Determine the [X, Y] coordinate at the center of the cell enclosing the given text.  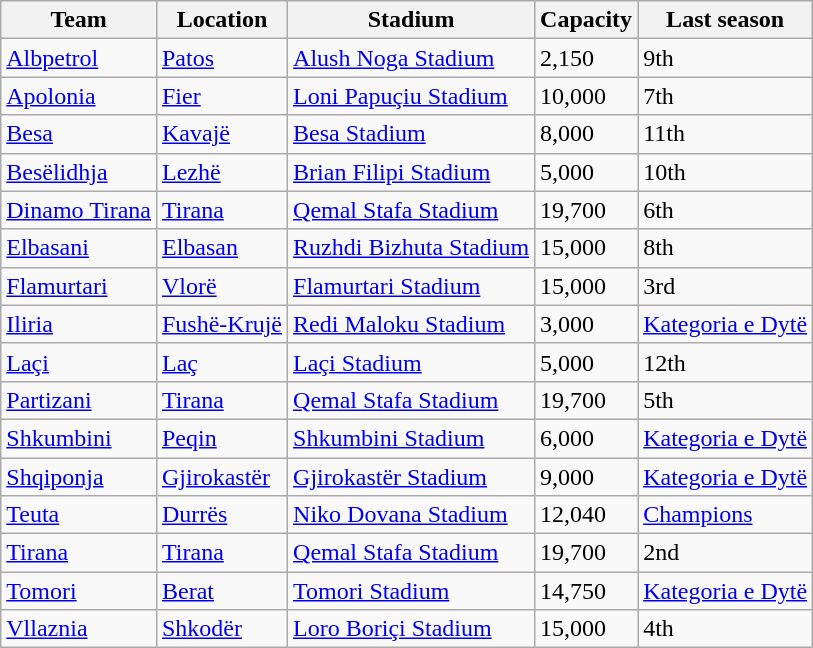
Flamurtari Stadium [412, 286]
5th [726, 400]
Loro Boriçi Stadium [412, 629]
Dinamo Tirana [79, 210]
3,000 [586, 324]
Tomori Stadium [412, 591]
Flamurtari [79, 286]
Brian Filipi Stadium [412, 172]
Gjirokastër Stadium [412, 477]
Laçi Stadium [412, 362]
Lezhë [222, 172]
12th [726, 362]
Albpetrol [79, 58]
6,000 [586, 438]
Patos [222, 58]
Laçi [79, 362]
3rd [726, 286]
Apolonia [79, 96]
10th [726, 172]
Alush Noga Stadium [412, 58]
Location [222, 20]
Iliria [79, 324]
Capacity [586, 20]
2,150 [586, 58]
8,000 [586, 134]
Ruzhdi Bizhuta Stadium [412, 248]
9,000 [586, 477]
4th [726, 629]
Elbasan [222, 248]
Tomori [79, 591]
Stadium [412, 20]
Durrës [222, 515]
Last season [726, 20]
8th [726, 248]
Besëlidhja [79, 172]
Elbasani [79, 248]
Shkodër [222, 629]
Besa Stadium [412, 134]
7th [726, 96]
Champions [726, 515]
Shkumbini Stadium [412, 438]
Kavajë [222, 134]
Fier [222, 96]
Loni Papuçiu Stadium [412, 96]
Laç [222, 362]
Gjirokastër [222, 477]
Fushë-Krujë [222, 324]
12,040 [586, 515]
Berat [222, 591]
Team [79, 20]
Vlorë [222, 286]
9th [726, 58]
6th [726, 210]
11th [726, 134]
Besa [79, 134]
Niko Dovana Stadium [412, 515]
10,000 [586, 96]
Partizani [79, 400]
14,750 [586, 591]
Redi Maloku Stadium [412, 324]
Shqiponja [79, 477]
Teuta [79, 515]
2nd [726, 553]
Vllaznia [79, 629]
Peqin [222, 438]
Shkumbini [79, 438]
